Provide the [X, Y] coordinate of the cell's center where the given text is located.  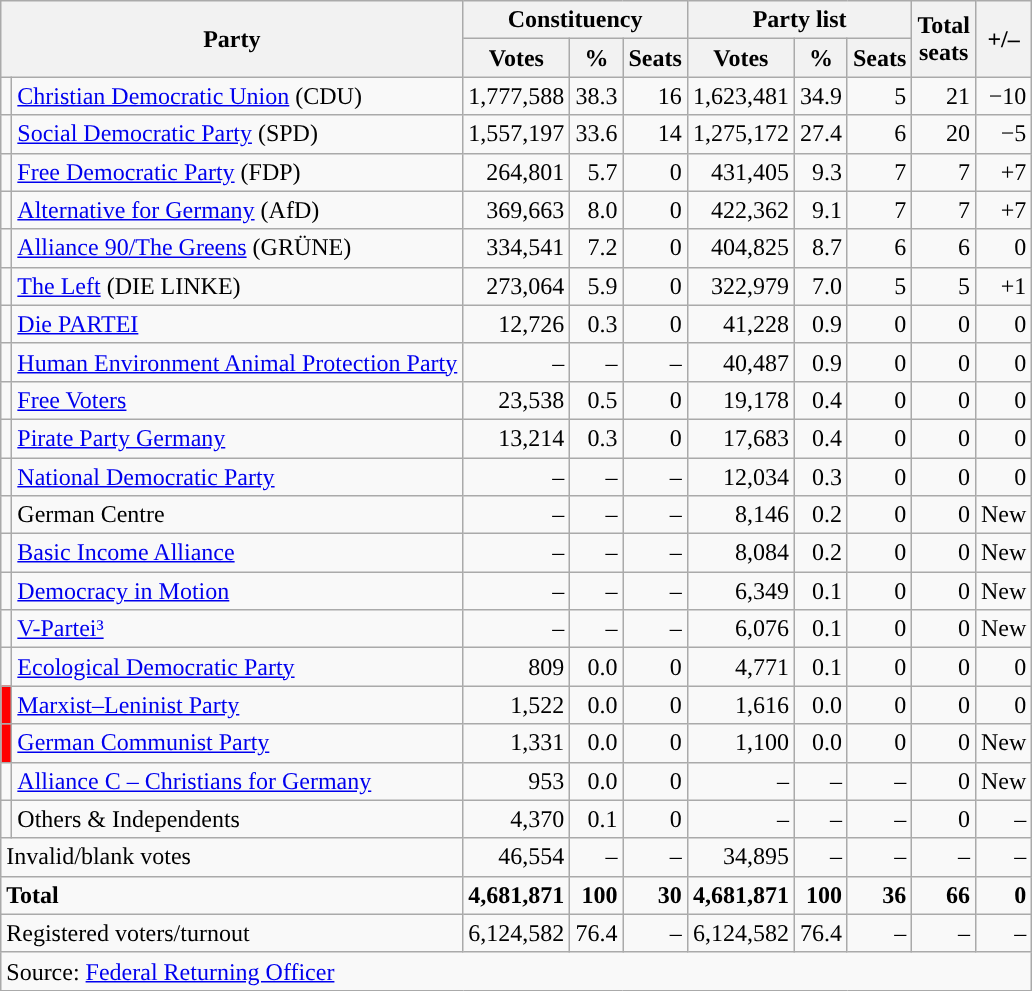
809 [516, 667]
Social Democratic Party (SPD) [238, 134]
322,979 [740, 286]
1,623,481 [740, 96]
46,554 [516, 857]
273,064 [516, 286]
17,683 [740, 438]
7.2 [596, 248]
41,228 [740, 324]
6,349 [740, 591]
431,405 [740, 172]
−10 [1003, 96]
7.0 [820, 286]
1,331 [516, 743]
404,825 [740, 248]
Totalseats [944, 39]
German Centre [238, 515]
−5 [1003, 134]
Total [232, 895]
9.3 [820, 172]
5.7 [596, 172]
21 [944, 96]
34,895 [740, 857]
Democracy in Motion [238, 591]
Human Environment Animal Protection Party [238, 362]
20 [944, 134]
369,663 [516, 210]
4,370 [516, 819]
334,541 [516, 248]
Party [232, 39]
8.0 [596, 210]
1,557,197 [516, 134]
Alternative for Germany (AfD) [238, 210]
12,034 [740, 477]
19,178 [740, 400]
+/– [1003, 39]
Marxist–Leninist Party [238, 705]
National Democratic Party [238, 477]
23,538 [516, 400]
Registered voters/turnout [232, 933]
Die PARTEI [238, 324]
Others & Independents [238, 819]
14 [655, 134]
40,487 [740, 362]
36 [879, 895]
1,777,588 [516, 96]
Alliance C – Christians for Germany [238, 781]
Free Voters [238, 400]
953 [516, 781]
30 [655, 895]
38.3 [596, 96]
Invalid/blank votes [232, 857]
4,771 [740, 667]
1,522 [516, 705]
0.5 [596, 400]
12,726 [516, 324]
9.1 [820, 210]
27.4 [820, 134]
1,616 [740, 705]
66 [944, 895]
The Left (DIE LINKE) [238, 286]
16 [655, 96]
264,801 [516, 172]
+1 [1003, 286]
8.7 [820, 248]
1,275,172 [740, 134]
Alliance 90/The Greens (GRÜNE) [238, 248]
Ecological Democratic Party [238, 667]
5.9 [596, 286]
34.9 [820, 96]
V-Partei³ [238, 629]
8,146 [740, 515]
German Communist Party [238, 743]
Basic Income Alliance [238, 553]
Christian Democratic Union (CDU) [238, 96]
1,100 [740, 743]
Constituency [576, 20]
Free Democratic Party (FDP) [238, 172]
422,362 [740, 210]
Source: Federal Returning Officer [516, 971]
Party list [800, 20]
6,076 [740, 629]
Pirate Party Germany [238, 438]
8,084 [740, 553]
33.6 [596, 134]
13,214 [516, 438]
